Determine the [X, Y] coordinate at the center of the cell enclosing the given text.  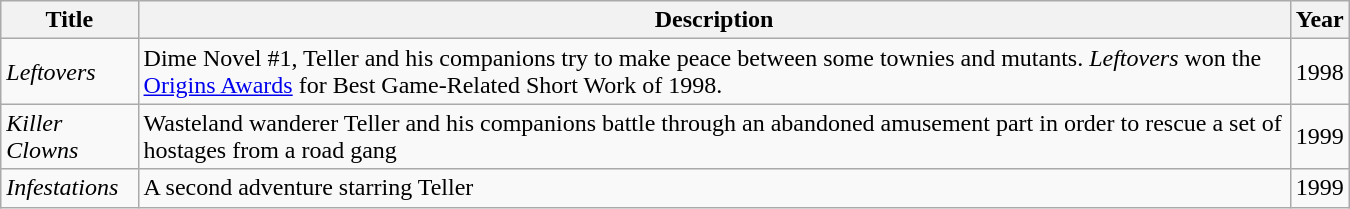
1998 [1320, 72]
Description [714, 20]
A second adventure starring Teller [714, 188]
Title [70, 20]
Infestations [70, 188]
Year [1320, 20]
Killer Clowns [70, 136]
Wasteland wanderer Teller and his companions battle through an abandoned amusement part in order to rescue a set of hostages from a road gang [714, 136]
Leftovers [70, 72]
